Pinpoint the cell where the given text exists, returning its (x, y) midpoint coordinate. 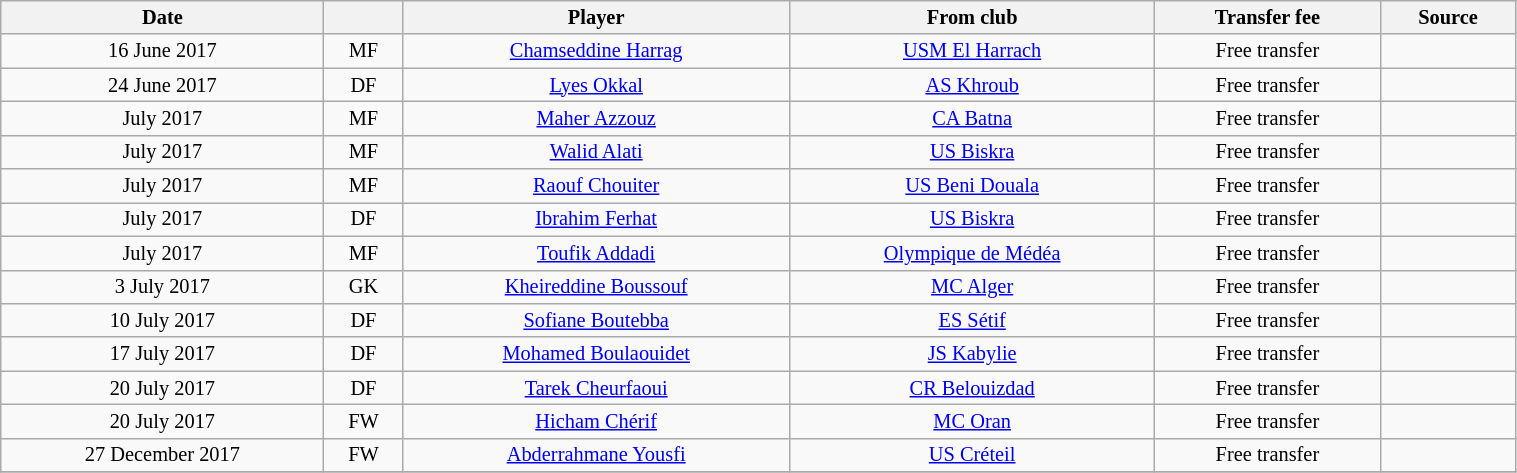
3 July 2017 (162, 287)
ES Sétif (972, 320)
Walid Alati (596, 152)
Raouf Chouiter (596, 186)
Mohamed Boulaouidet (596, 354)
Transfer fee (1268, 17)
Player (596, 17)
Date (162, 17)
Hicham Chérif (596, 421)
US Créteil (972, 455)
Toufik Addadi (596, 253)
GK (364, 287)
Lyes Okkal (596, 85)
CR Belouizdad (972, 388)
Sofiane Boutebba (596, 320)
27 December 2017 (162, 455)
Tarek Cheurfaoui (596, 388)
17 July 2017 (162, 354)
Source (1448, 17)
From club (972, 17)
Chamseddine Harrag (596, 51)
MC Alger (972, 287)
AS Khroub (972, 85)
USM El Harrach (972, 51)
Maher Azzouz (596, 118)
CA Batna (972, 118)
Kheireddine Boussouf (596, 287)
Abderrahmane Yousfi (596, 455)
Ibrahim Ferhat (596, 219)
JS Kabylie (972, 354)
10 July 2017 (162, 320)
US Beni Douala (972, 186)
24 June 2017 (162, 85)
16 June 2017 (162, 51)
Olympique de Médéa (972, 253)
MC Oran (972, 421)
